Capture the cell that displays the provided text and extract its (X, Y) central coordinate. 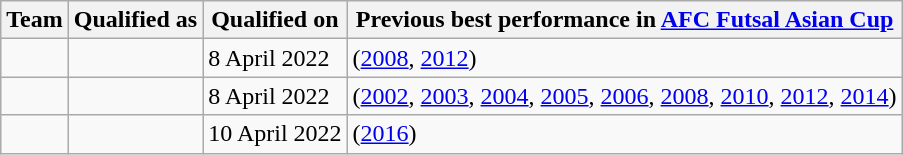
(2008, 2012) (624, 58)
Team (35, 20)
(2016) (624, 134)
10 April 2022 (275, 134)
Previous best performance in AFC Futsal Asian Cup (624, 20)
Qualified on (275, 20)
Qualified as (135, 20)
(2002, 2003, 2004, 2005, 2006, 2008, 2010, 2012, 2014) (624, 96)
